From the cell containing the given text, extract its center point as (x, y) coordinate. 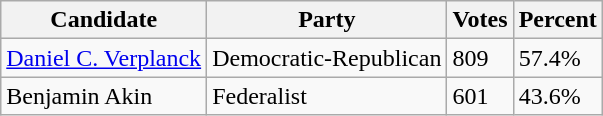
601 (480, 96)
Votes (480, 20)
Daniel C. Verplanck (104, 58)
57.4% (558, 58)
809 (480, 58)
Democratic-Republican (327, 58)
Percent (558, 20)
Party (327, 20)
Federalist (327, 96)
Candidate (104, 20)
43.6% (558, 96)
Benjamin Akin (104, 96)
